From the cell containing the given text, extract its center point as [x, y] coordinate. 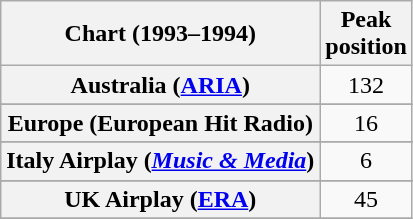
Chart (1993–1994) [160, 34]
Australia (ARIA) [160, 85]
Peakposition [366, 34]
Europe (European Hit Radio) [160, 123]
Italy Airplay (Music & Media) [160, 161]
UK Airplay (ERA) [160, 199]
6 [366, 161]
16 [366, 123]
45 [366, 199]
132 [366, 85]
